Extract the [x, y] coordinate from the center of the cell holding the provided text.  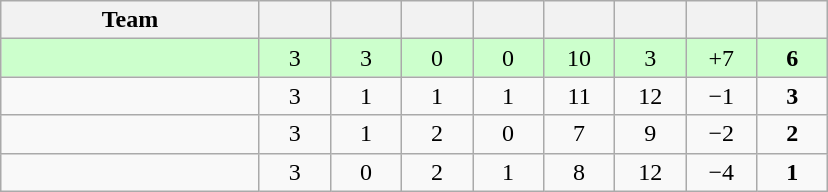
−2 [722, 134]
10 [580, 58]
9 [650, 134]
−1 [722, 96]
+7 [722, 58]
−4 [722, 172]
11 [580, 96]
6 [792, 58]
Team [130, 20]
8 [580, 172]
7 [580, 134]
